Detect which cell encompasses the target text, then output its (x, y) center coordinate. 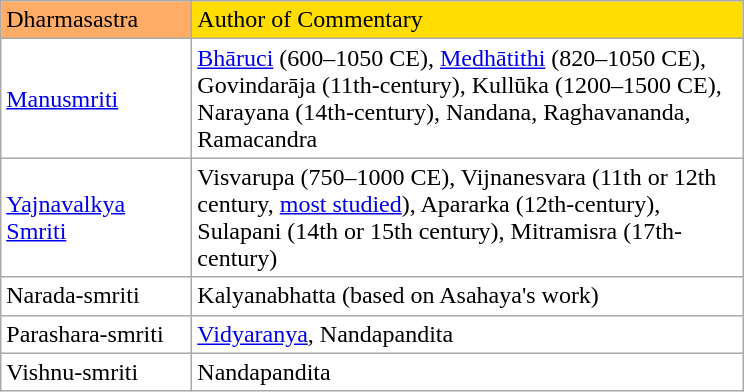
Narada-smriti (96, 296)
Nandapandita (468, 372)
Dharmasastra (96, 20)
Vishnu-smriti (96, 372)
Yajnavalkya Smriti (96, 218)
Parashara-smriti (96, 334)
Kalyanabhatta (based on Asahaya's work) (468, 296)
Manusmriti (96, 98)
Vidyaranya, Nandapandita (468, 334)
Author of Commentary (468, 20)
